Return the (X, Y) coordinate for the center point of the cell that contains the specified text.  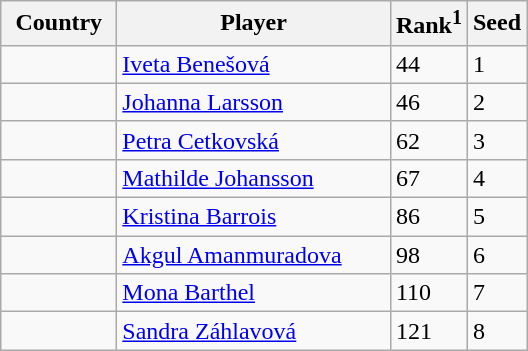
Johanna Larsson (254, 102)
67 (428, 178)
7 (496, 293)
3 (496, 140)
5 (496, 217)
86 (428, 217)
Seed (496, 24)
1 (496, 64)
Akgul Amanmuradova (254, 255)
Mathilde Johansson (254, 178)
Petra Cetkovská (254, 140)
Sandra Záhlavová (254, 331)
6 (496, 255)
Mona Barthel (254, 293)
110 (428, 293)
8 (496, 331)
4 (496, 178)
Player (254, 24)
44 (428, 64)
Country (59, 24)
121 (428, 331)
Rank1 (428, 24)
Kristina Barrois (254, 217)
Iveta Benešová (254, 64)
98 (428, 255)
62 (428, 140)
46 (428, 102)
2 (496, 102)
